Locate the cell with the specified text and output its [x, y] center coordinate. 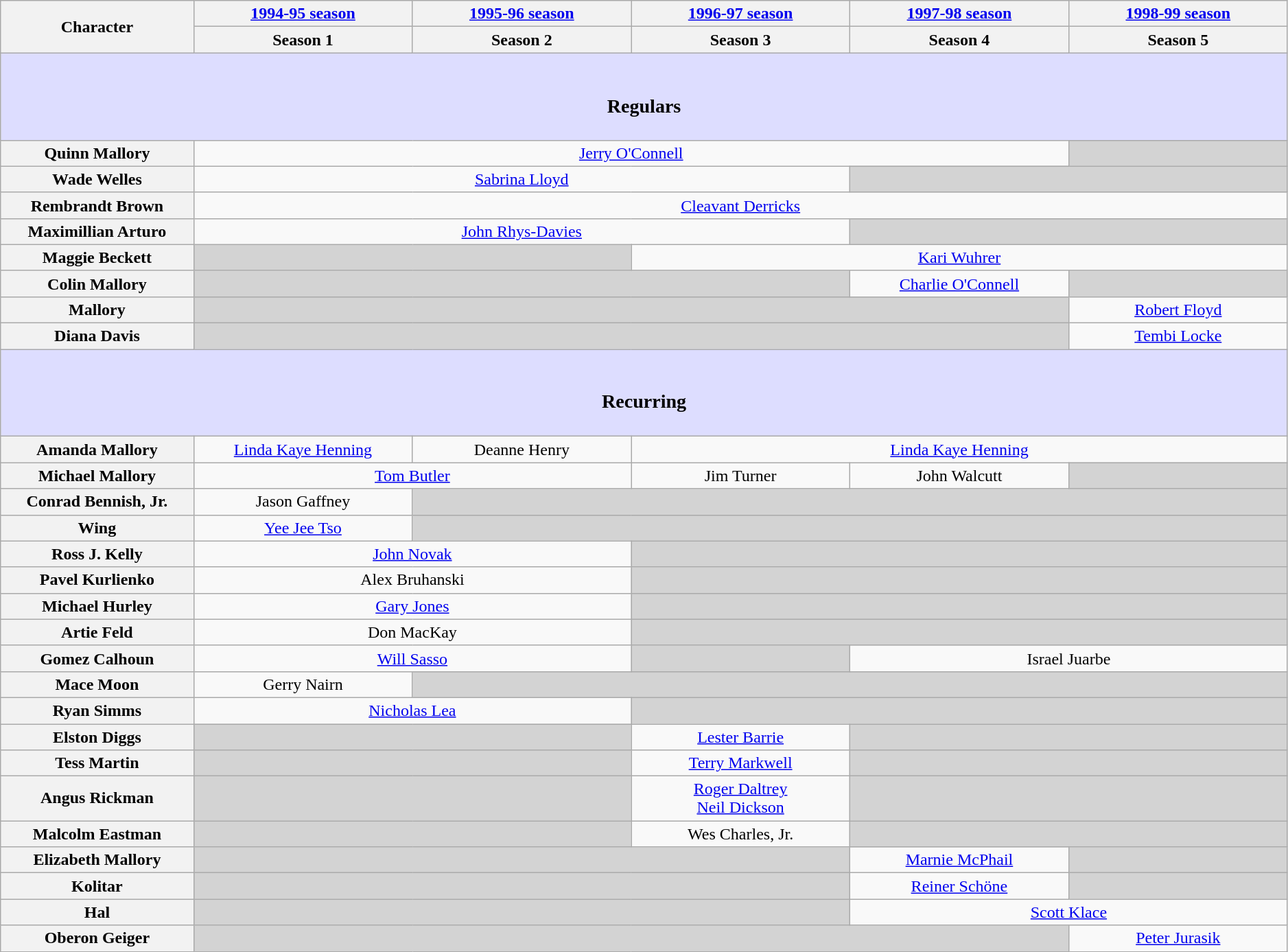
Maggie Beckett [97, 257]
Angus Rickman [97, 799]
Tembi Locke [1178, 336]
Season 5 [1178, 40]
1997-98 season [959, 14]
Reiner Schöne [959, 886]
Nicholas Lea [412, 710]
Regulars [644, 96]
Mace Moon [97, 684]
Robert Floyd [1178, 310]
Terry Markwell [741, 763]
Elizabeth Mallory [97, 860]
Oberon Geiger [97, 938]
Rembrandt Brown [97, 205]
Roger DaltreyNeil Dickson [741, 799]
Marnie McPhail [959, 860]
Wing [97, 528]
Peter Jurasik [1178, 938]
Michael Hurley [97, 606]
Colin Mallory [97, 283]
Gary Jones [412, 606]
Michael Mallory [97, 476]
Season 3 [741, 40]
Jim Turner [741, 476]
John Novak [412, 554]
Will Sasso [412, 658]
Character [97, 27]
Wes Charles, Jr. [741, 834]
1996-97 season [741, 14]
Maximillian Arturo [97, 231]
Ross J. Kelly [97, 554]
Quinn Mallory [97, 153]
John Rhys-Davies [522, 231]
Gomez Calhoun [97, 658]
Recurring [644, 393]
Elston Diggs [97, 736]
Artie Feld [97, 632]
Sabrina Lloyd [522, 179]
Jerry O'Connell [631, 153]
1998-99 season [1178, 14]
Mallory [97, 310]
Alex Bruhanski [412, 580]
Tom Butler [412, 476]
Don MacKay [412, 632]
Diana Davis [97, 336]
Cleavant Derricks [740, 205]
Malcolm Eastman [97, 834]
Kolitar [97, 886]
John Walcutt [959, 476]
Season 2 [522, 40]
Yee Jee Tso [303, 528]
Deanne Henry [522, 450]
1994-95 season [303, 14]
Amanda Mallory [97, 450]
Gerry Nairn [303, 684]
Jason Gaffney [303, 502]
Israel Juarbe [1069, 658]
Charlie O'Connell [959, 283]
Kari Wuhrer [959, 257]
Conrad Bennish, Jr. [97, 502]
Lester Barrie [741, 736]
Scott Klace [1069, 912]
Season 4 [959, 40]
Pavel Kurlienko [97, 580]
Wade Welles [97, 179]
Ryan Simms [97, 710]
Tess Martin [97, 763]
Hal [97, 912]
Season 1 [303, 40]
1995-96 season [522, 14]
